Identify which cell holds the provided text, then report its [X, Y] central coordinate. 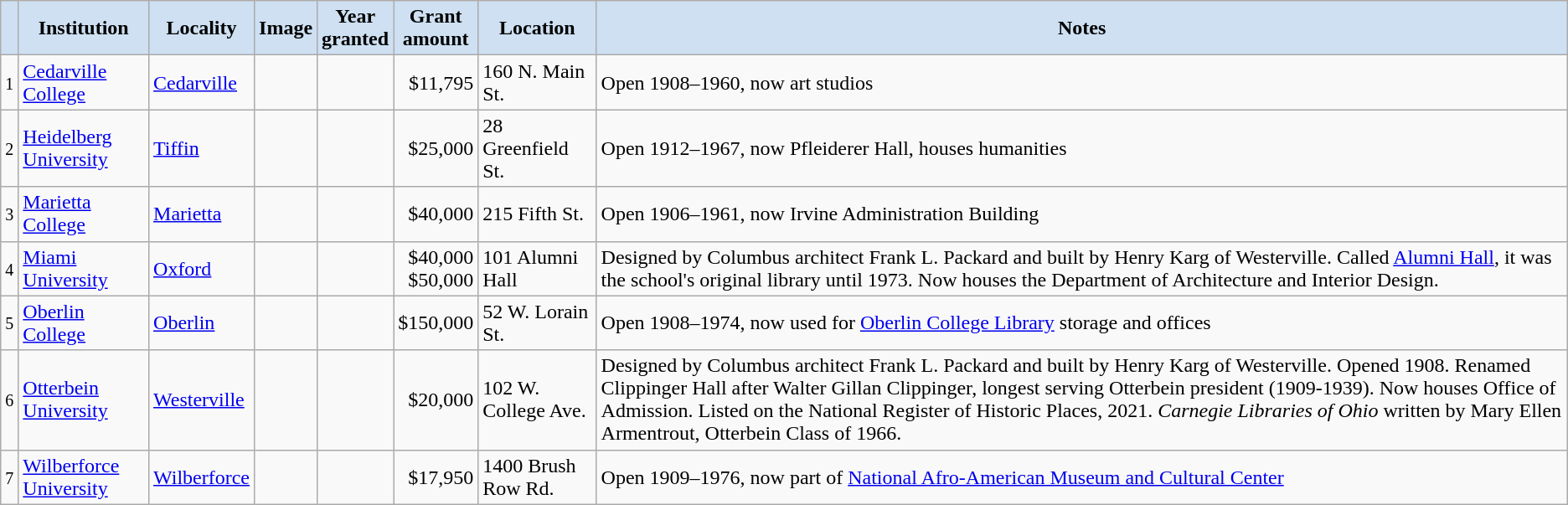
2 [10, 148]
1400 Brush Row Rd. [538, 477]
Institution [84, 28]
Oberlin College [84, 323]
52 W. Lorain St. [538, 323]
Marietta [202, 214]
Oxford [202, 268]
28 Greenfield St. [538, 148]
Location [538, 28]
Wilberforce [202, 477]
Locality [202, 28]
$40,000$50,000 [436, 268]
101 Alumni Hall [538, 268]
Otterbein University [84, 400]
Cedarville College [84, 82]
Yeargranted [355, 28]
Open 1906–1961, now Irvine Administration Building [1082, 214]
Image [286, 28]
$20,000 [436, 400]
102 W. College Ave. [538, 400]
Notes [1082, 28]
$25,000 [436, 148]
Westerville [202, 400]
Oberlin [202, 323]
3 [10, 214]
Tiffin [202, 148]
Open 1908–1960, now art studios [1082, 82]
Cedarville [202, 82]
215 Fifth St. [538, 214]
7 [10, 477]
Open 1908–1974, now used for Oberlin College Library storage and offices [1082, 323]
Marietta College [84, 214]
Open 1912–1967, now Pfleiderer Hall, houses humanities [1082, 148]
Grantamount [436, 28]
Heidelberg University [84, 148]
160 N. Main St. [538, 82]
$11,795 [436, 82]
$40,000 [436, 214]
1 [10, 82]
$17,950 [436, 477]
Miami University [84, 268]
Wilberforce University [84, 477]
4 [10, 268]
6 [10, 400]
Open 1909–1976, now part of National Afro-American Museum and Cultural Center [1082, 477]
5 [10, 323]
$150,000 [436, 323]
